From the cell containing the given text, extract its center point as (x, y) coordinate. 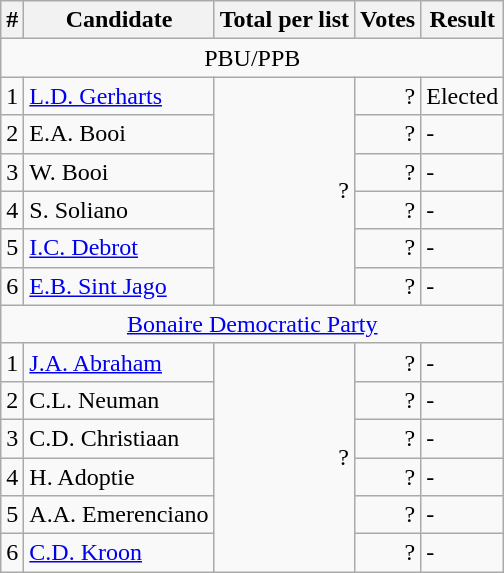
S. Soliano (119, 210)
C.D. Christiaan (119, 438)
Candidate (119, 20)
I.C. Debrot (119, 248)
Total per list (284, 20)
C.L. Neuman (119, 400)
E.B. Sint Jago (119, 286)
PBU/PPB (252, 58)
# (12, 20)
H. Adoptie (119, 477)
L.D. Gerharts (119, 96)
E.A. Booi (119, 134)
Bonaire Democratic Party (252, 324)
C.D. Kroon (119, 553)
Result (462, 20)
A.A. Emerenciano (119, 515)
W. Booi (119, 172)
Votes (388, 20)
Elected (462, 96)
J.A. Abraham (119, 362)
